Return [X, Y] of the center of cell containing provided text 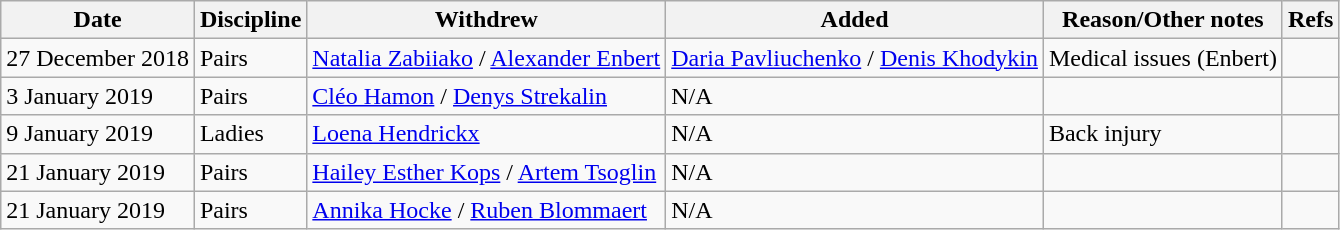
Loena Hendrickx [486, 134]
Medical issues (Enbert) [1162, 58]
Reason/Other notes [1162, 20]
Daria Pavliuchenko / Denis Khodykin [855, 58]
Discipline [250, 20]
Cléo Hamon / Denys Strekalin [486, 96]
Date [98, 20]
Back injury [1162, 134]
Ladies [250, 134]
27 December 2018 [98, 58]
Hailey Esther Kops / Artem Tsoglin [486, 172]
3 January 2019 [98, 96]
9 January 2019 [98, 134]
Refs [1310, 20]
Withdrew [486, 20]
Added [855, 20]
Annika Hocke / Ruben Blommaert [486, 210]
Natalia Zabiiako / Alexander Enbert [486, 58]
